Return (x, y) of the center of cell containing provided text 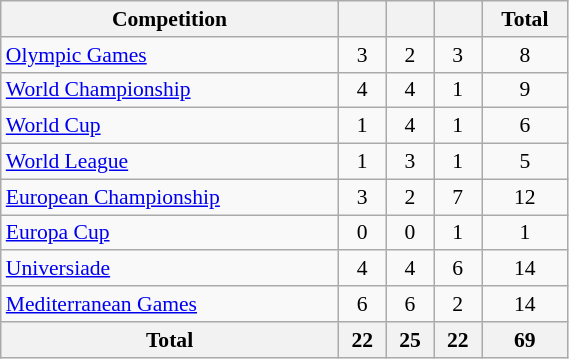
7 (458, 197)
8 (525, 55)
9 (525, 90)
Mediterranean Games (170, 304)
69 (525, 340)
World Championship (170, 90)
Universiade (170, 269)
12 (525, 197)
5 (525, 162)
Olympic Games (170, 55)
25 (410, 340)
World Cup (170, 126)
European Championship (170, 197)
World League (170, 162)
Europa Cup (170, 233)
Competition (170, 19)
